From the cell containing the given text, extract its center point as [x, y] coordinate. 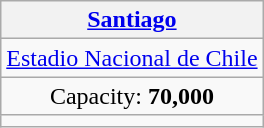
Santiago [132, 20]
Capacity: 70,000 [132, 96]
Estadio Nacional de Chile [132, 58]
